Return the [x, y] coordinate for the center point of the cell that contains the specified text.  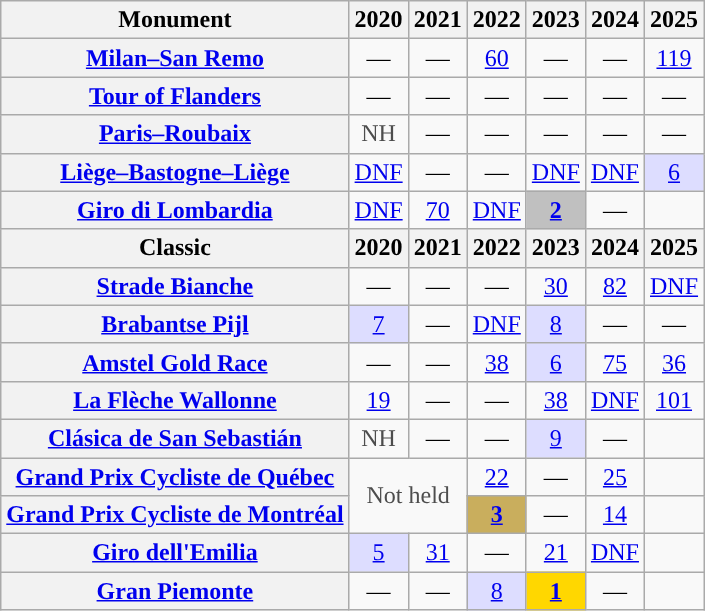
Monument [175, 20]
82 [614, 286]
101 [674, 400]
Paris–Roubaix [175, 134]
31 [438, 553]
Brabantse Pijl [175, 324]
Not held [408, 496]
Amstel Gold Race [175, 362]
Giro di Lombardia [175, 210]
Grand Prix Cycliste de Montréal [175, 515]
Milan–San Remo [175, 58]
9 [556, 438]
36 [674, 362]
La Flèche Wallonne [175, 400]
22 [496, 477]
Grand Prix Cycliste de Québec [175, 477]
Liège–Bastogne–Liège [175, 172]
Tour of Flanders [175, 96]
1 [556, 591]
21 [556, 553]
Strade Bianche [175, 286]
60 [496, 58]
14 [614, 515]
Classic [175, 248]
Giro dell'Emilia [175, 553]
3 [496, 515]
75 [614, 362]
5 [378, 553]
2 [556, 210]
25 [614, 477]
7 [378, 324]
Gran Piemonte [175, 591]
30 [556, 286]
Clásica de San Sebastián [175, 438]
119 [674, 58]
70 [438, 210]
19 [378, 400]
